Return (X, Y) of the center of cell containing provided text 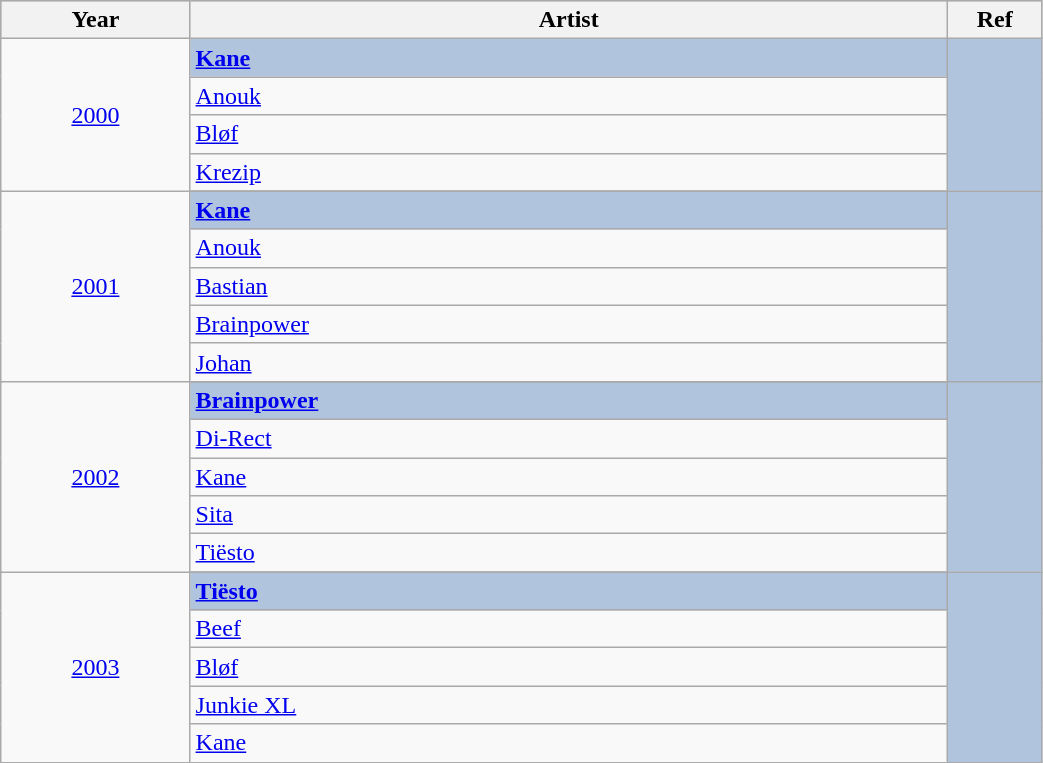
Johan (568, 362)
Junkie XL (568, 705)
Krezip (568, 172)
Artist (568, 20)
Di-Rect (568, 438)
Year (96, 20)
Ref (994, 20)
Sita (568, 515)
Bastian (568, 286)
Beef (568, 629)
2003 (96, 667)
2000 (96, 115)
2002 (96, 476)
2001 (96, 286)
